Scan for the cell matching the given text and deliver its (X, Y) coordinate at center. 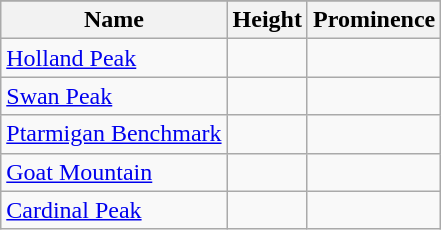
Name (114, 20)
Swan Peak (114, 96)
Holland Peak (114, 58)
Ptarmigan Benchmark (114, 134)
Prominence (374, 20)
Cardinal Peak (114, 210)
Height (267, 20)
Goat Mountain (114, 172)
